Locate the cell with the specified text and output its [x, y] center coordinate. 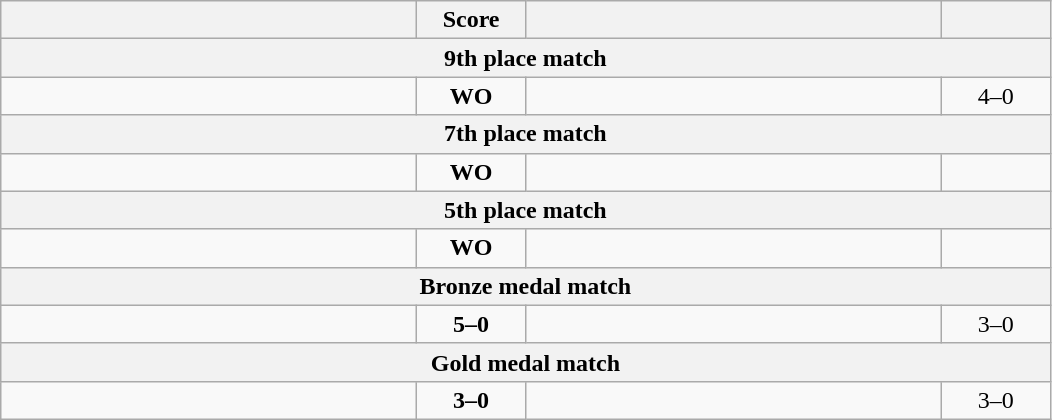
5th place match [526, 210]
Score [472, 20]
9th place match [526, 58]
Bronze medal match [526, 286]
5–0 [472, 324]
Gold medal match [526, 362]
4–0 [996, 96]
7th place match [526, 134]
